From the cell containing the given text, extract its center point as [x, y] coordinate. 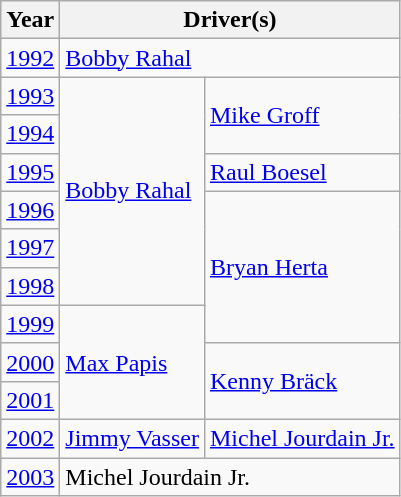
Bryan Herta [302, 267]
2003 [30, 477]
Raul Boesel [302, 172]
2001 [30, 400]
Driver(s) [230, 20]
1998 [30, 286]
1997 [30, 248]
Year [30, 20]
Mike Groff [302, 115]
Jimmy Vasser [132, 438]
1999 [30, 324]
1994 [30, 134]
Kenny Bräck [302, 381]
1996 [30, 210]
2000 [30, 362]
2002 [30, 438]
Max Papis [132, 362]
1995 [30, 172]
1993 [30, 96]
1992 [30, 58]
